Identify which cell holds the provided text, then report its (X, Y) central coordinate. 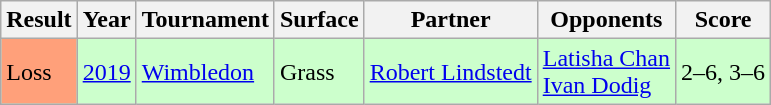
Loss (39, 72)
Surface (319, 20)
Grass (319, 72)
Robert Lindstedt (450, 72)
2019 (106, 72)
Wimbledon (205, 72)
2–6, 3–6 (724, 72)
Partner (450, 20)
Year (106, 20)
Score (724, 20)
Opponents (606, 20)
Latisha Chan Ivan Dodig (606, 72)
Result (39, 20)
Tournament (205, 20)
